Output the (X, Y) coordinate of the center of the cell containing the given text.  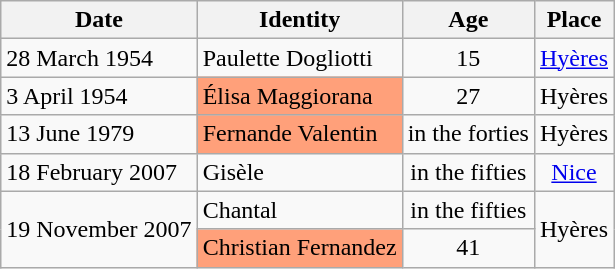
Date (99, 20)
27 (468, 96)
19 November 2007 (99, 229)
in the forties (468, 134)
3 April 1954 (99, 96)
Gisèle (300, 172)
Identity (300, 20)
Élisa Maggiorana (300, 96)
15 (468, 58)
18 February 2007 (99, 172)
Chantal (300, 210)
41 (468, 248)
Paulette Dogliotti (300, 58)
Christian Fernandez (300, 248)
Nice (574, 172)
Place (574, 20)
Age (468, 20)
13 June 1979 (99, 134)
Fernande Valentin (300, 134)
28 March 1954 (99, 58)
